For the text-containing cell, return its midpoint in [X, Y] coordinate format. 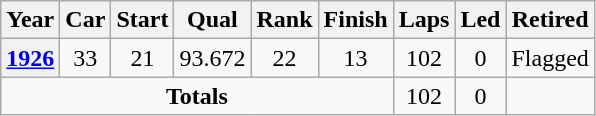
33 [86, 58]
Totals [197, 96]
Led [480, 20]
21 [142, 58]
Retired [550, 20]
Qual [212, 20]
93.672 [212, 58]
Year [30, 20]
13 [356, 58]
Finish [356, 20]
Rank [284, 20]
1926 [30, 58]
Start [142, 20]
Laps [424, 20]
Flagged [550, 58]
Car [86, 20]
22 [284, 58]
